Find where the given text appears and provide that cell's center as (X, Y) coordinate. 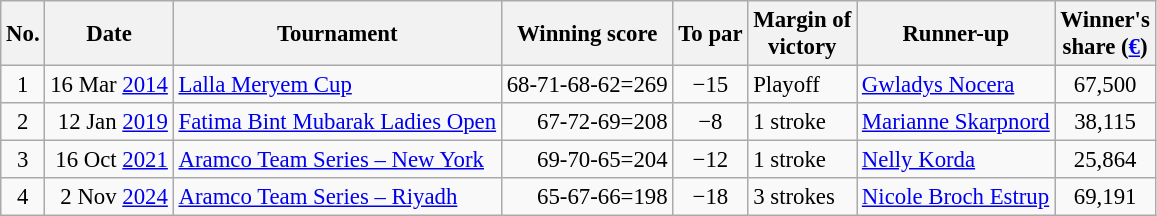
16 Mar 2014 (109, 85)
−8 (710, 122)
Date (109, 34)
2 Nov 2024 (109, 197)
Tournament (337, 34)
Marianne Skarpnord (956, 122)
67-72-69=208 (587, 122)
Runner-up (956, 34)
65-67-66=198 (587, 197)
Nelly Korda (956, 160)
−18 (710, 197)
Playoff (802, 85)
1 (23, 85)
−12 (710, 160)
38,115 (1105, 122)
69-70-65=204 (587, 160)
−15 (710, 85)
2 (23, 122)
Aramco Team Series – Riyadh (337, 197)
Fatima Bint Mubarak Ladies Open (337, 122)
Gwladys Nocera (956, 85)
Lalla Meryem Cup (337, 85)
Winner'sshare (€) (1105, 34)
16 Oct 2021 (109, 160)
12 Jan 2019 (109, 122)
To par (710, 34)
25,864 (1105, 160)
No. (23, 34)
68-71-68-62=269 (587, 85)
67,500 (1105, 85)
Winning score (587, 34)
Aramco Team Series – New York (337, 160)
69,191 (1105, 197)
3 (23, 160)
3 strokes (802, 197)
Nicole Broch Estrup (956, 197)
Margin ofvictory (802, 34)
4 (23, 197)
